Return the [X, Y] coordinate for the center point of the cell that contains the specified text.  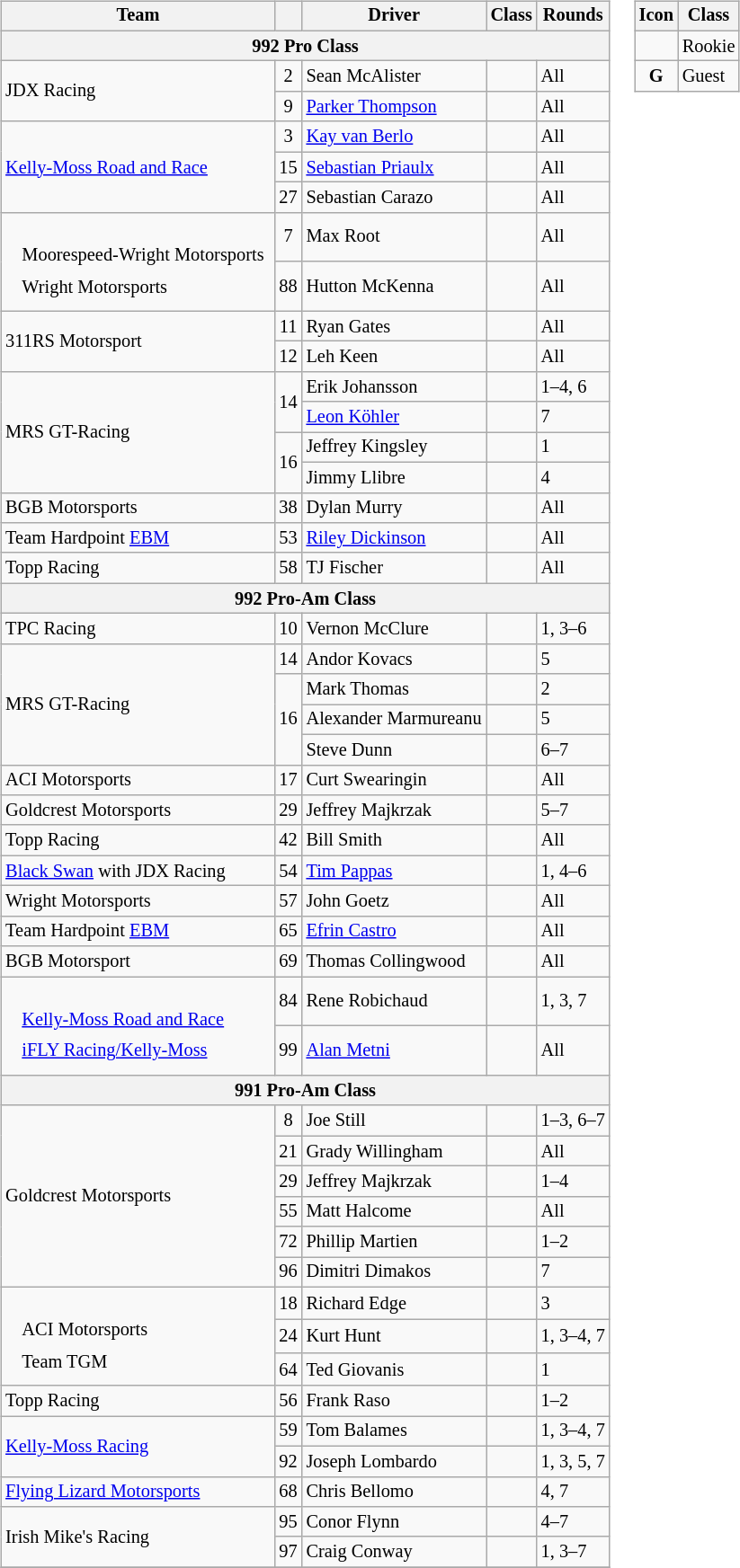
55 [289, 1211]
Sebastian Carazo [394, 198]
8 [289, 1121]
ACI Motorsports Team TGM [138, 1336]
Dimitri Dimakos [394, 1272]
Chris Bellomo [394, 1492]
95 [289, 1522]
Driver [394, 16]
Grady Willingham [394, 1151]
Craig Conway [394, 1552]
1–3, 6–7 [574, 1121]
Joseph Lombardo [394, 1461]
24 [289, 1337]
4 [574, 477]
BGB Motorsports [138, 508]
42 [289, 840]
96 [289, 1272]
Rene Robichaud [394, 1001]
JDX Racing [138, 92]
iFLY Racing/Kelly-Moss [122, 1051]
1, 3–7 [574, 1552]
Leh Keen [394, 357]
Guest [709, 76]
59 [289, 1431]
97 [289, 1552]
64 [289, 1369]
311RS Motorsport [138, 341]
Mark Thomas [394, 689]
65 [289, 931]
27 [289, 198]
1–4 [574, 1182]
58 [289, 568]
Moorespeed-Wright Motorsports [142, 255]
Tom Balames [394, 1431]
9 [289, 107]
Erik Johansson [394, 387]
92 [289, 1461]
38 [289, 508]
18 [289, 1303]
99 [289, 1051]
Andor Kovacs [394, 659]
Hutton McKenna [394, 286]
15 [289, 167]
Ryan Gates [394, 326]
11 [289, 326]
Efrin Castro [394, 931]
Curt Swearingin [394, 780]
1, 4–6 [574, 871]
1, 3, 5, 7 [574, 1461]
1, 3, 7 [574, 1001]
Steve Dunn [394, 749]
17 [289, 780]
Tim Pappas [394, 871]
Dylan Murry [394, 508]
54 [289, 871]
Alexander Marmureanu [394, 720]
Rookie [709, 46]
TJ Fischer [394, 568]
Black Swan with JDX Racing [138, 871]
G [656, 76]
Moorespeed-Wright Motorsports Wright Motorsports [138, 261]
1–4, 6 [574, 387]
BGB Motorsport [138, 961]
TPC Racing [138, 629]
Max Root [394, 237]
72 [289, 1242]
69 [289, 961]
Parker Thompson [394, 107]
Irish Mike's Racing [138, 1537]
Sebastian Priaulx [394, 167]
Jeffrey Kingsley [394, 447]
Riley Dickinson [394, 538]
Rounds [574, 16]
Kay van Berlo [394, 137]
21 [289, 1151]
Bill Smith [394, 840]
Kelly-Moss Road and Race iFLY Racing/Kelly-Moss [138, 1026]
Flying Lizard Motorsports [138, 1492]
Vernon McClure [394, 629]
991 Pro-Am Class [305, 1091]
Icon [656, 16]
Leon Köhler [394, 417]
Sean McAlister [394, 76]
4, 7 [574, 1492]
Joe Still [394, 1121]
Richard Edge [394, 1303]
John Goetz [394, 901]
Matt Halcome [394, 1211]
4–7 [574, 1522]
992 Pro Class [305, 46]
Conor Flynn [394, 1522]
Jimmy Llibre [394, 477]
Kurt Hunt [394, 1337]
12 [289, 357]
Team [138, 16]
Frank Raso [394, 1401]
53 [289, 538]
Thomas Collingwood [394, 961]
6–7 [574, 749]
992 Pro-Am Class [305, 598]
Kelly-Moss Racing [138, 1447]
Phillip Martien [394, 1242]
1, 3–6 [574, 629]
56 [289, 1401]
Alan Metni [394, 1051]
88 [289, 286]
5–7 [574, 811]
57 [289, 901]
10 [289, 629]
Ted Giovanis [394, 1369]
Team TGM [85, 1361]
68 [289, 1492]
84 [289, 1001]
